Determine the [x, y] coordinate at the center of the cell enclosing the given text.  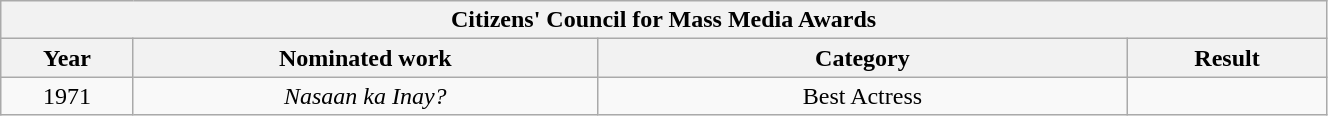
Nominated work [365, 58]
Nasaan ka Inay? [365, 96]
Year [68, 58]
Result [1228, 58]
Category [862, 58]
Best Actress [862, 96]
Citizens' Council for Mass Media Awards [664, 20]
1971 [68, 96]
